Search for the cell housing the specified text and yield its (x, y) center coordinate. 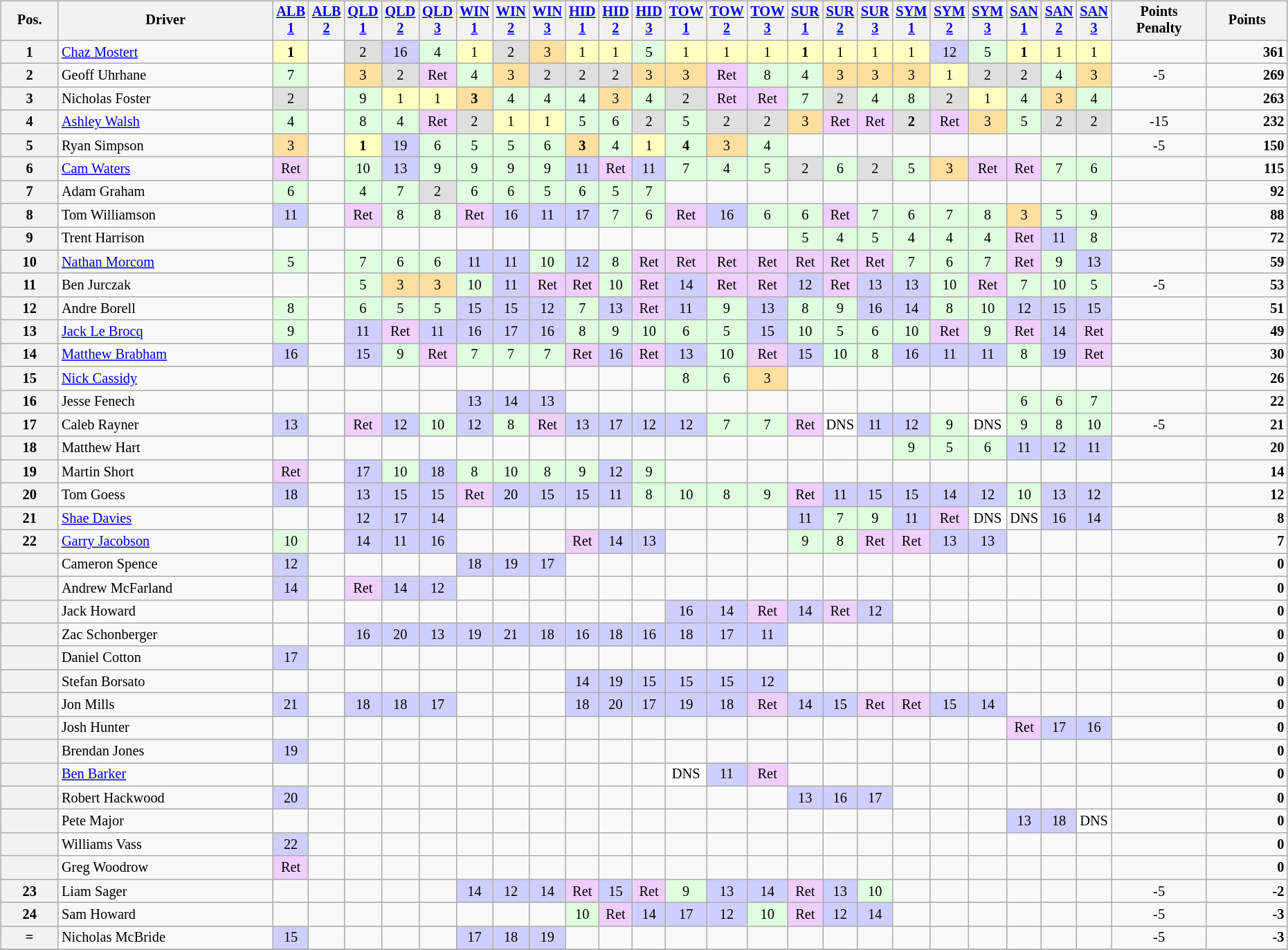
HID 2 (615, 21)
Driver (165, 21)
Andre Borell (165, 309)
TOW 2 (727, 21)
Matthew Hart (165, 448)
88 (1247, 215)
Pos. (29, 21)
115 (1247, 169)
Ben Jurczak (165, 285)
59 (1247, 262)
SYM 2 (950, 21)
Cameron Spence (165, 565)
SUR 3 (875, 21)
72 (1247, 239)
WIN 1 (475, 21)
SYM 3 (987, 21)
Ashley Walsh (165, 122)
361 (1247, 52)
Zac Schonberger (165, 635)
Pete Major (165, 821)
HID 3 (649, 21)
Nicholas Foster (165, 99)
Garry Jacobson (165, 541)
WIN 3 (547, 21)
Points (1247, 21)
26 (1247, 378)
51 (1247, 309)
Ben Barker (165, 775)
Ryan Simpson (165, 145)
Sam Howard (165, 915)
-2 (1247, 891)
Caleb Rayner (165, 425)
Matthew Brabham (165, 355)
Robert Hackwood (165, 798)
Williams Vass (165, 845)
53 (1247, 285)
-15 (1159, 122)
Cam Waters (165, 169)
Tom Williamson (165, 215)
Brendan Jones (165, 751)
Adam Graham (165, 192)
SAN 3 (1094, 21)
Shae Davies (165, 518)
QLD 3 (437, 21)
23 (29, 891)
Jon Mills (165, 705)
TOW 3 (767, 21)
SAN 2 (1059, 21)
Nick Cassidy (165, 378)
SYM 1 (911, 21)
TOW 1 (687, 21)
Chaz Mostert (165, 52)
Nicholas McBride (165, 938)
Stefan Borsato (165, 681)
= (29, 938)
30 (1247, 355)
Jack Le Brocq (165, 332)
Greg Woodrow (165, 868)
SUR 2 (840, 21)
269 (1247, 75)
ALB 1 (291, 21)
Jack Howard (165, 611)
Jesse Fenech (165, 402)
HID 1 (582, 21)
150 (1247, 145)
SAN 1 (1024, 21)
SUR 1 (805, 21)
24 (29, 915)
92 (1247, 192)
Liam Sager (165, 891)
49 (1247, 332)
Nathan Morcom (165, 262)
Geoff Uhrhane (165, 75)
Daniel Cotton (165, 658)
ALB 2 (327, 21)
232 (1247, 122)
Josh Hunter (165, 728)
QLD 1 (363, 21)
Trent Harrison (165, 239)
PointsPenalty (1159, 21)
Martin Short (165, 472)
Andrew McFarland (165, 588)
WIN 2 (511, 21)
Tom Goess (165, 495)
QLD 2 (400, 21)
263 (1247, 99)
